Extract the [X, Y] coordinate from the center of the cell holding the provided text.  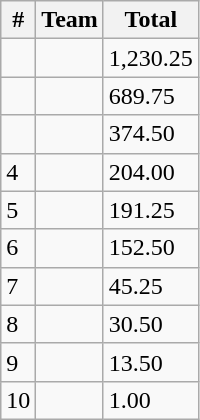
1.00 [150, 400]
152.50 [150, 248]
10 [18, 400]
1,230.25 [150, 58]
Total [150, 20]
4 [18, 172]
7 [18, 286]
45.25 [150, 286]
689.75 [150, 96]
13.50 [150, 362]
# [18, 20]
8 [18, 324]
6 [18, 248]
Team [70, 20]
30.50 [150, 324]
5 [18, 210]
191.25 [150, 210]
204.00 [150, 172]
9 [18, 362]
374.50 [150, 134]
